For the text-containing cell, return its midpoint in [x, y] coordinate format. 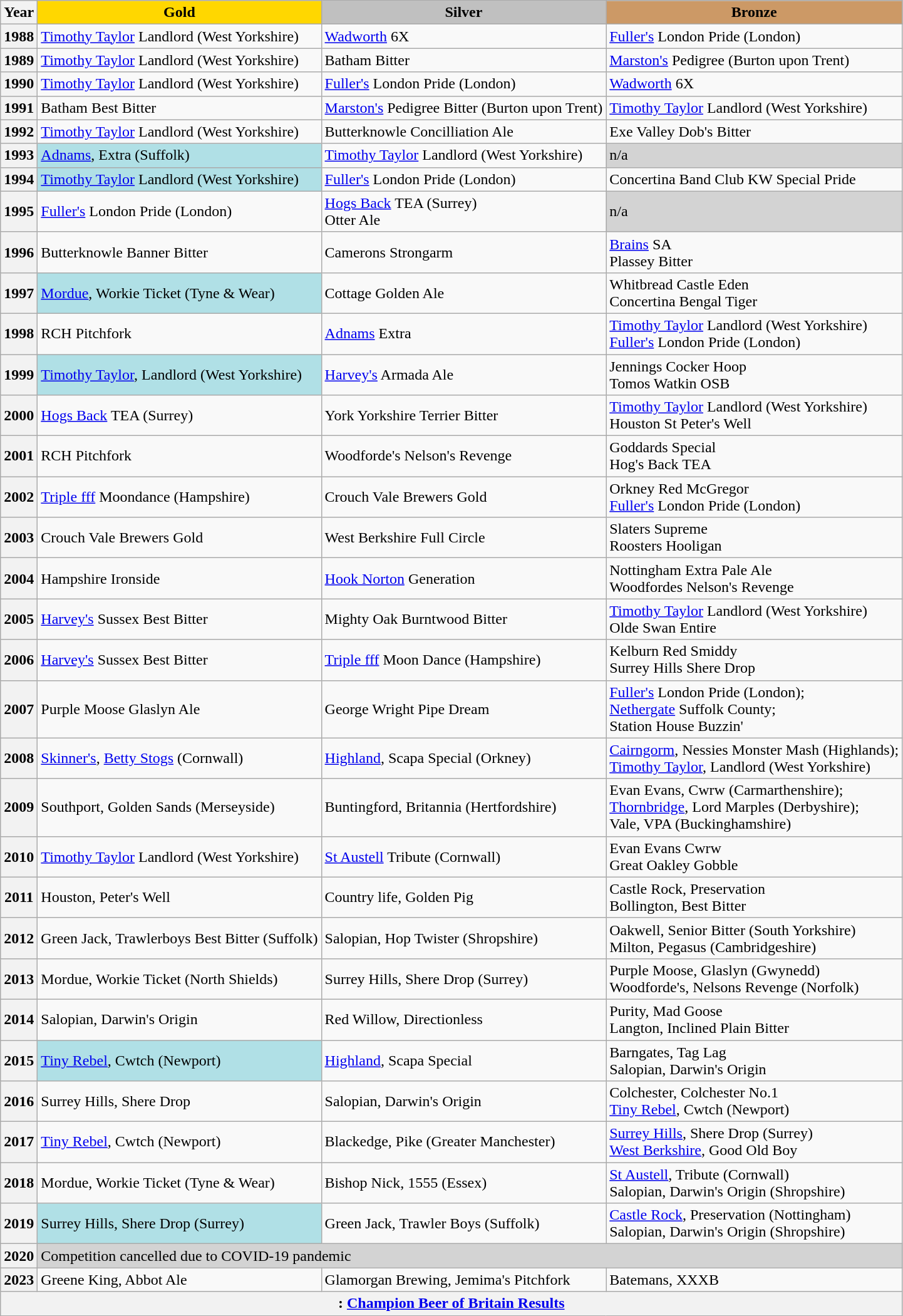
2015 [19, 1060]
Timothy Taylor Landlord (West Yorkshire) Houston St Peter's Well [754, 416]
Cairngorm, Nessies Monster Mash (Highlands); Timothy Taylor, Landlord (West Yorkshire) [754, 758]
Blackedge, Pike (Greater Manchester) [463, 1142]
West Berkshire Full Circle [463, 537]
1993 [19, 155]
Country life, Golden Pig [463, 897]
Timothy Taylor Landlord (West Yorkshire) Olde Swan Entire [754, 619]
1997 [19, 293]
2023 [19, 1280]
1995 [19, 212]
: Champion Beer of Britain Results [452, 1303]
Southport, Golden Sands (Merseyside) [179, 807]
Highland, Scapa Special [463, 1060]
Highland, Scapa Special (Orkney) [463, 758]
1990 [19, 84]
Camerons Strongarm [463, 252]
Butterknowle Banner Bitter [179, 252]
Bronze [754, 13]
1999 [19, 375]
Timothy Taylor Landlord (West Yorkshire) Fuller's London Pride (London) [754, 333]
Gold [179, 13]
Salopian, Hop Twister (Shropshire) [463, 938]
2000 [19, 416]
Glamorgan Brewing, Jemima's Pitchfork [463, 1280]
Exe Valley Dob's Bitter [754, 132]
Evan Evans Cwrw Great Oakley Gobble [754, 857]
Whitbread Castle Eden Concertina Bengal Tiger [754, 293]
Harvey's Armada Ale [463, 375]
2020 [19, 1256]
Hogs Back TEA (Surrey) Otter Ale [463, 212]
Purple Moose, Glaslyn (Gwynedd) Woodforde's, Nelsons Revenge (Norfolk) [754, 978]
Mordue, Workie Ticket (North Shields) [179, 978]
1994 [19, 179]
2003 [19, 537]
Kelburn Red Smiddy Surrey Hills Shere Drop [754, 660]
2010 [19, 857]
2006 [19, 660]
Bishop Nick, 1555 (Essex) [463, 1183]
St Austell Tribute (Cornwall) [463, 857]
Goddards Special Hog's Back TEA [754, 456]
Red Willow, Directionless [463, 1020]
Butterknowle Concilliation Ale [463, 132]
Competition cancelled due to COVID-19 pandemic [470, 1256]
Mighty Oak Burntwood Bitter [463, 619]
York Yorkshire Terrier Bitter [463, 416]
Green Jack, Trawlerboys Best Bitter (Suffolk) [179, 938]
Purity, Mad Goose Langton, Inclined Plain Bitter [754, 1020]
2001 [19, 456]
Marston's Pedigree (Burton upon Trent) [754, 60]
Oakwell, Senior Bitter (South Yorkshire) Milton, Pegasus (Cambridgeshire) [754, 938]
Castle Rock, Preservation Bollington, Best Bitter [754, 897]
Brains SA Plassey Bitter [754, 252]
2016 [19, 1101]
2018 [19, 1183]
1992 [19, 132]
2012 [19, 938]
Concertina Band Club KW Special Pride [754, 179]
2014 [19, 1020]
1989 [19, 60]
Hampshire Ironside [179, 579]
Hogs Back TEA (Surrey) [179, 416]
Batham Best Bitter [179, 108]
Skinner's, Betty Stogs (Cornwall) [179, 758]
Buntingford, Britannia (Hertfordshire) [463, 807]
2009 [19, 807]
Orkney Red McGregor Fuller's London Pride (London) [754, 497]
Marston's Pedigree Bitter (Burton upon Trent) [463, 108]
Barngates, Tag Lag Salopian, Darwin's Origin [754, 1060]
1996 [19, 252]
2005 [19, 619]
1991 [19, 108]
Batemans, XXXB [754, 1280]
Triple fff Moon Dance (Hampshire) [463, 660]
Purple Moose Glaslyn Ale [179, 709]
George Wright Pipe Dream [463, 709]
Woodforde's Nelson's Revenge [463, 456]
Surrey Hills, Shere Drop (Surrey) West Berkshire, Good Old Boy [754, 1142]
Adnams Extra [463, 333]
2008 [19, 758]
Triple fff Moondance (Hampshire) [179, 497]
Greene King, Abbot Ale [179, 1280]
Year [19, 13]
2011 [19, 897]
St Austell, Tribute (Cornwall)Salopian, Darwin's Origin (Shropshire) [754, 1183]
Adnams, Extra (Suffolk) [179, 155]
Timothy Taylor, Landlord (West Yorkshire) [179, 375]
Jennings Cocker Hoop Tomos Watkin OSB [754, 375]
Slaters Supreme Roosters Hooligan [754, 537]
Nottingham Extra Pale Ale Woodfordes Nelson's Revenge [754, 579]
Batham Bitter [463, 60]
Colchester, Colchester No.1 Tiny Rebel, Cwtch (Newport) [754, 1101]
1998 [19, 333]
Evan Evans, Cwrw (Carmarthenshire); Thornbridge, Lord Marples (Derbyshire); Vale, VPA (Buckinghamshire) [754, 807]
2019 [19, 1224]
Silver [463, 13]
Hook Norton Generation [463, 579]
Cottage Golden Ale [463, 293]
Surrey Hills, Shere Drop [179, 1101]
Green Jack, Trawler Boys (Suffolk) [463, 1224]
2004 [19, 579]
2002 [19, 497]
2017 [19, 1142]
2007 [19, 709]
Castle Rock, Preservation (Nottingham)Salopian, Darwin's Origin (Shropshire) [754, 1224]
Houston, Peter's Well [179, 897]
2013 [19, 978]
1988 [19, 36]
Fuller's London Pride (London);Nethergate Suffolk County; Station House Buzzin' [754, 709]
